From the cell containing the given text, extract its center point as (X, Y) coordinate. 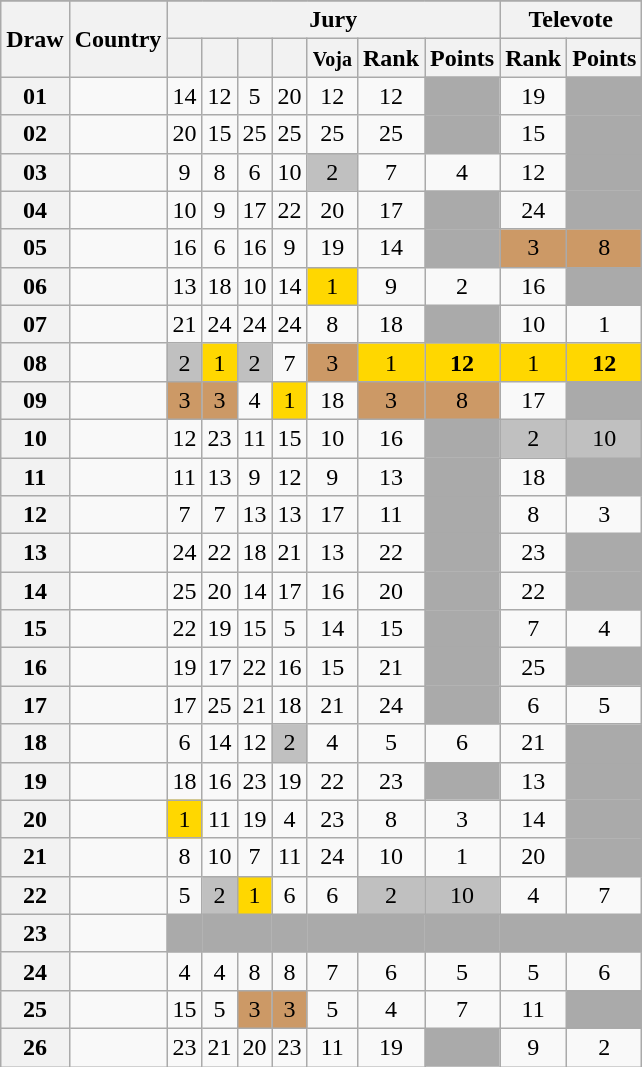
02 (35, 134)
Country (118, 39)
05 (35, 248)
Voja (332, 58)
Televote (571, 20)
Draw (35, 39)
03 (35, 172)
09 (35, 400)
07 (35, 324)
26 (35, 1047)
01 (35, 96)
04 (35, 210)
08 (35, 362)
06 (35, 286)
Jury (334, 20)
